From the cell containing the given text, extract its center point as [X, Y] coordinate. 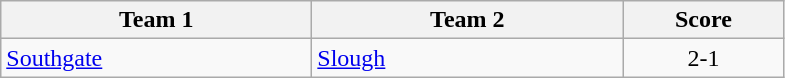
Score [704, 20]
Team 2 [468, 20]
Team 1 [156, 20]
2-1 [704, 58]
Slough [468, 58]
Southgate [156, 58]
